Search for the cell housing the specified text and yield its (x, y) center coordinate. 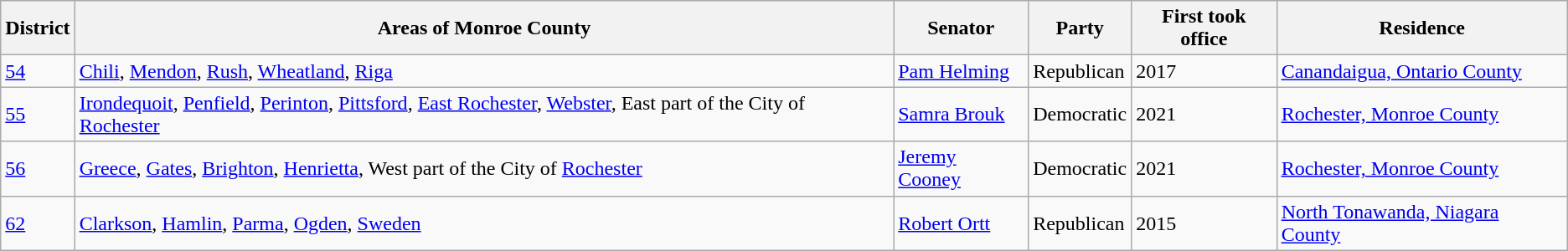
Samra Brouk (962, 114)
Chili, Mendon, Rush, Wheatland, Riga (484, 71)
Pam Helming (962, 71)
Robert Ortt (962, 223)
2017 (1204, 71)
Areas of Monroe County (484, 28)
Senator (962, 28)
Jeremy Cooney (962, 169)
54 (38, 71)
55 (38, 114)
2015 (1204, 223)
56 (38, 169)
Greece, Gates, Brighton, Henrietta, West part of the City of Rochester (484, 169)
Irondequoit, Penfield, Perinton, Pittsford, East Rochester, Webster, East part of the City of Rochester (484, 114)
Residence (1422, 28)
Party (1081, 28)
Clarkson, Hamlin, Parma, Ogden, Sweden (484, 223)
District (38, 28)
Canandaigua, Ontario County (1422, 71)
North Tonawanda, Niagara County (1422, 223)
First took office (1204, 28)
62 (38, 223)
